Output the (x, y) coordinate of the center of the cell containing the given text.  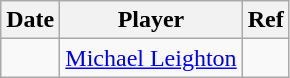
Michael Leighton (151, 58)
Player (151, 20)
Date (30, 20)
Ref (266, 20)
